Capture the cell that displays the provided text and extract its [x, y] central coordinate. 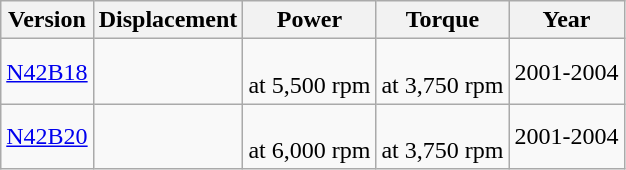
Torque [442, 20]
at 5,500 rpm [310, 72]
at 6,000 rpm [310, 136]
N42B18 [47, 72]
Displacement [168, 20]
Year [566, 20]
Version [47, 20]
N42B20 [47, 136]
Power [310, 20]
